From the cell containing the given text, extract its center point as [X, Y] coordinate. 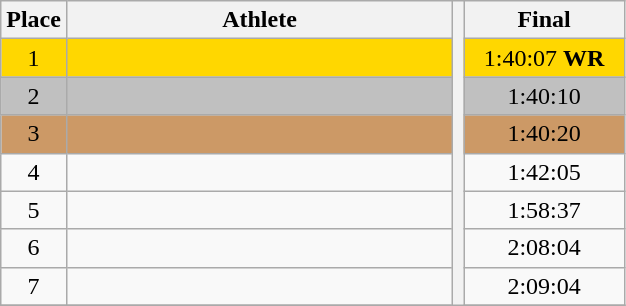
2 [34, 96]
1:40:10 [544, 96]
5 [34, 210]
1:40:07 WR [544, 58]
3 [34, 134]
Place [34, 20]
Athlete [259, 20]
2:08:04 [544, 248]
2:09:04 [544, 286]
1:40:20 [544, 134]
Final [544, 20]
1 [34, 58]
7 [34, 286]
1:42:05 [544, 172]
6 [34, 248]
1:58:37 [544, 210]
4 [34, 172]
